Output the (x, y) coordinate of the center of the cell containing the given text.  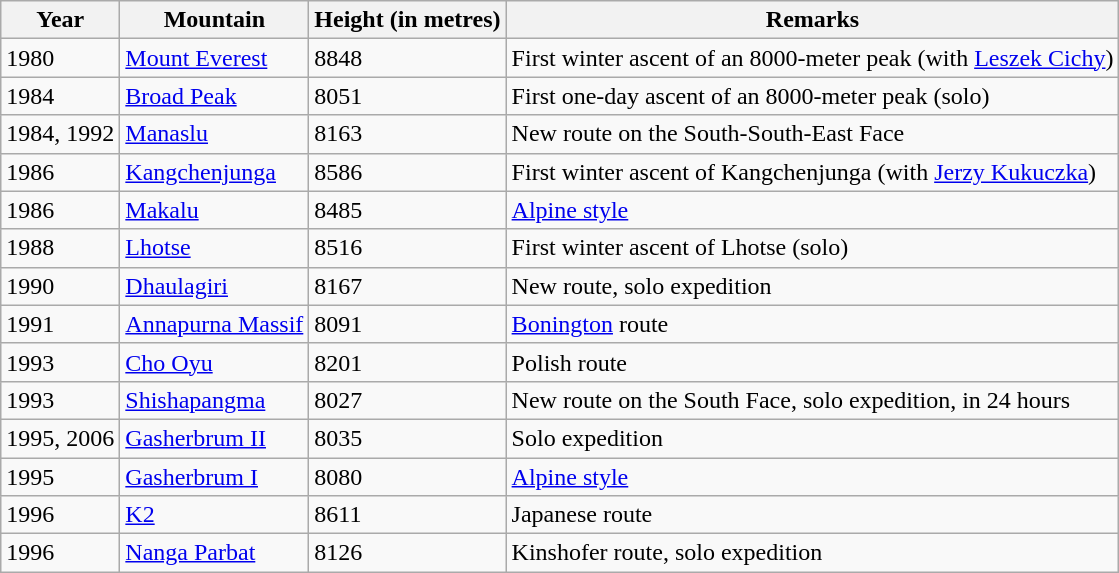
1990 (60, 286)
1984 (60, 96)
1995, 2006 (60, 438)
1995 (60, 477)
Shishapangma (214, 400)
Year (60, 20)
Manaslu (214, 134)
Kinshofer route, solo expedition (812, 553)
8167 (408, 286)
K2 (214, 515)
8201 (408, 362)
First winter ascent of an 8000-meter peak (with Leszek Cichy) (812, 58)
First winter ascent of Lhotse (solo) (812, 248)
8091 (408, 324)
8035 (408, 438)
New route on the South Face, solo expedition, in 24 hours (812, 400)
Gasherbrum II (214, 438)
New route, solo expedition (812, 286)
1991 (60, 324)
First one-day ascent of an 8000-meter peak (solo) (812, 96)
1980 (60, 58)
8485 (408, 210)
Dhaulagiri (214, 286)
8126 (408, 553)
Lhotse (214, 248)
First winter ascent of Kangchenjunga (with Jerzy Kukuczka) (812, 172)
8516 (408, 248)
New route on the South-South-East Face (812, 134)
8027 (408, 400)
Gasherbrum I (214, 477)
Makalu (214, 210)
8586 (408, 172)
Mountain (214, 20)
Bonington route (812, 324)
Polish route (812, 362)
Nanga Parbat (214, 553)
Kangchenjunga (214, 172)
Solo expedition (812, 438)
1984, 1992 (60, 134)
Remarks (812, 20)
8080 (408, 477)
8611 (408, 515)
Broad Peak (214, 96)
8848 (408, 58)
Annapurna Massif (214, 324)
8163 (408, 134)
8051 (408, 96)
1988 (60, 248)
Cho Oyu (214, 362)
Mount Everest (214, 58)
Height (in metres) (408, 20)
Japanese route (812, 515)
